Detect which cell encompasses the target text, then output its [X, Y] center coordinate. 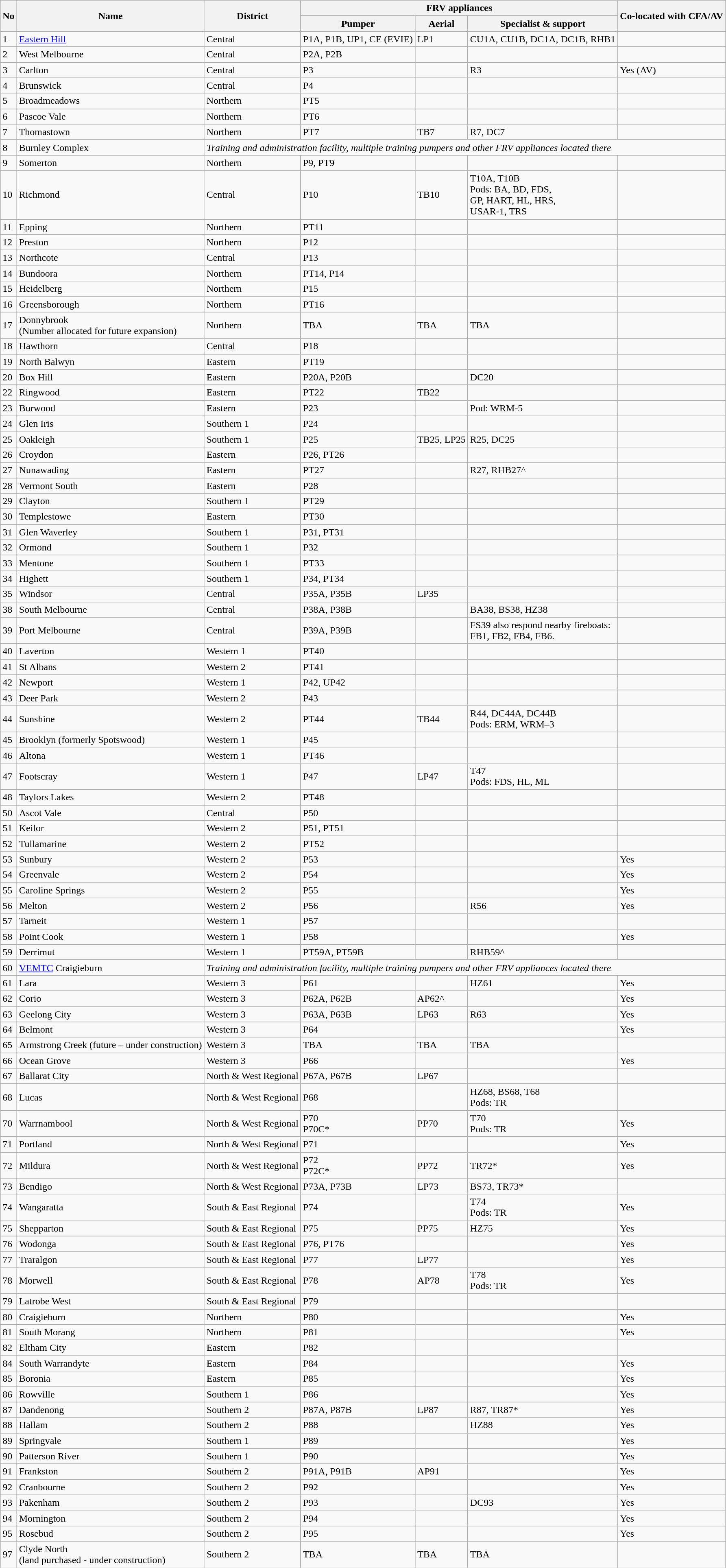
Pumper [358, 24]
Heidelberg [111, 289]
P15 [358, 289]
PT29 [358, 501]
R44, DC44A, DC44BPods: ERM, WRM–3 [543, 718]
PT46 [358, 756]
32 [9, 548]
TB7 [442, 132]
PT27 [358, 470]
North Balwyn [111, 362]
P92 [358, 1487]
Burnley Complex [111, 147]
51 [9, 828]
73 [9, 1186]
18 [9, 346]
Armstrong Creek (future – under construction) [111, 1045]
11 [9, 227]
Croydon [111, 454]
65 [9, 1045]
94 [9, 1518]
66 [9, 1061]
P2A, P2B [358, 55]
PT6 [358, 116]
17 [9, 325]
HZ75 [543, 1228]
Ballarat City [111, 1076]
38 [9, 609]
R25, DC25 [543, 439]
40 [9, 651]
Co-located with CFA/AV [672, 16]
R27, RHB27^ [543, 470]
Geelong City [111, 1014]
Altona [111, 756]
PT5 [358, 101]
Ocean Grove [111, 1061]
42 [9, 682]
P58 [358, 937]
Cranbourne [111, 1487]
29 [9, 501]
T70Pods: TR [543, 1124]
Laverton [111, 651]
P31, PT31 [358, 532]
P61 [358, 983]
Highett [111, 579]
T78Pods: TR [543, 1280]
FRV appliances [459, 8]
P57 [358, 921]
Morwell [111, 1280]
P4 [358, 85]
Mildura [111, 1165]
P38A, P38B [358, 609]
39 [9, 631]
P95 [358, 1533]
R63 [543, 1014]
LP77 [442, 1259]
T47Pods: FDS, HL, ML [543, 776]
25 [9, 439]
97 [9, 1554]
P32 [358, 548]
AP78 [442, 1280]
Brooklyn (formerly Spotswood) [111, 740]
Newport [111, 682]
P76, PT76 [358, 1244]
Latrobe West [111, 1301]
BS73, TR73* [543, 1186]
19 [9, 362]
Portland [111, 1144]
PT14, P14 [358, 273]
Mornington [111, 1518]
Ringwood [111, 393]
Burwood [111, 408]
Tullamarine [111, 844]
P67A, P67B [358, 1076]
20 [9, 377]
Craigieburn [111, 1317]
76 [9, 1244]
1 [9, 39]
Point Cook [111, 937]
85 [9, 1379]
Bundoora [111, 273]
P75 [358, 1228]
P91A, P91B [358, 1472]
87 [9, 1410]
67 [9, 1076]
Specialist & support [543, 24]
Rosebud [111, 1533]
PP75 [442, 1228]
PT44 [358, 718]
72 [9, 1165]
Deer Park [111, 698]
FS39 also respond nearby fireboats:FB1, FB2, FB4, FB6. [543, 631]
R7, DC7 [543, 132]
Epping [111, 227]
Port Melbourne [111, 631]
Shepparton [111, 1228]
P10 [358, 194]
74 [9, 1208]
12 [9, 242]
P12 [358, 242]
63 [9, 1014]
LP63 [442, 1014]
Footscray [111, 776]
PT48 [358, 797]
Wodonga [111, 1244]
28 [9, 485]
30 [9, 517]
South Warrandyte [111, 1363]
26 [9, 454]
24 [9, 424]
South Morang [111, 1332]
P88 [358, 1425]
Sunbury [111, 859]
Patterson River [111, 1456]
92 [9, 1487]
PT59A, PT59B [358, 952]
86 [9, 1394]
4 [9, 85]
BA38, BS38, HZ38 [543, 609]
3 [9, 70]
P74 [358, 1208]
Taylors Lakes [111, 797]
70 [9, 1124]
89 [9, 1441]
Ormond [111, 548]
8 [9, 147]
Vermont South [111, 485]
P62A, P62B [358, 998]
AP91 [442, 1472]
PT30 [358, 517]
P70P70C* [358, 1124]
P89 [358, 1441]
50 [9, 813]
58 [9, 937]
P63A, P63B [358, 1014]
P78 [358, 1280]
10 [9, 194]
Corio [111, 998]
P35A, P35B [358, 594]
35 [9, 594]
Pascoe Vale [111, 116]
Greenvale [111, 875]
P85 [358, 1379]
62 [9, 998]
PP72 [442, 1165]
PT40 [358, 651]
Dandenong [111, 1410]
P79 [358, 1301]
VEMTC Craigieburn [111, 967]
90 [9, 1456]
Oakleigh [111, 439]
Pakenham [111, 1502]
St Albans [111, 667]
84 [9, 1363]
23 [9, 408]
44 [9, 718]
Hawthorn [111, 346]
P68 [358, 1097]
West Melbourne [111, 55]
Rowville [111, 1394]
Traralgon [111, 1259]
Keilor [111, 828]
91 [9, 1472]
LP67 [442, 1076]
TB10 [442, 194]
R3 [543, 70]
59 [9, 952]
2 [9, 55]
Boronia [111, 1379]
43 [9, 698]
Name [111, 16]
P71 [358, 1144]
P66 [358, 1061]
District [252, 16]
DC20 [543, 377]
P72P72C* [358, 1165]
P51, PT51 [358, 828]
P54 [358, 875]
Donnybrook(Number allocated for future expansion) [111, 325]
P94 [358, 1518]
Bendigo [111, 1186]
Greensborough [111, 304]
80 [9, 1317]
TB22 [442, 393]
P45 [358, 740]
P53 [358, 859]
Clayton [111, 501]
P43 [358, 698]
22 [9, 393]
PT52 [358, 844]
P55 [358, 890]
Northcote [111, 258]
95 [9, 1533]
P23 [358, 408]
46 [9, 756]
LP73 [442, 1186]
P64 [358, 1030]
LP87 [442, 1410]
AP62^ [442, 998]
Preston [111, 242]
P93 [358, 1502]
54 [9, 875]
Glen Iris [111, 424]
Box Hill [111, 377]
LP47 [442, 776]
P1A, P1B, UP1, CE (EVIE) [358, 39]
45 [9, 740]
PT7 [358, 132]
Lara [111, 983]
TB25, LP25 [442, 439]
Lucas [111, 1097]
Warrnambool [111, 1124]
61 [9, 983]
P81 [358, 1332]
Eltham City [111, 1348]
Sunshine [111, 718]
P90 [358, 1456]
HZ61 [543, 983]
7 [9, 132]
13 [9, 258]
Wangaratta [111, 1208]
55 [9, 890]
P42, UP42 [358, 682]
Belmont [111, 1030]
Melton [111, 906]
33 [9, 563]
68 [9, 1097]
P13 [358, 258]
P82 [358, 1348]
R56 [543, 906]
52 [9, 844]
P80 [358, 1317]
R87, TR87* [543, 1410]
Springvale [111, 1441]
HZ88 [543, 1425]
Windsor [111, 594]
Eastern Hill [111, 39]
Aerial [442, 24]
93 [9, 1502]
PT11 [358, 227]
75 [9, 1228]
PP70 [442, 1124]
Somerton [111, 163]
P18 [358, 346]
78 [9, 1280]
14 [9, 273]
16 [9, 304]
P73A, P73B [358, 1186]
PT22 [358, 393]
Mentone [111, 563]
P3 [358, 70]
6 [9, 116]
81 [9, 1332]
77 [9, 1259]
Pod: WRM-5 [543, 408]
79 [9, 1301]
T10A, T10BPods: BA, BD, FDS,GP, HART, HL, HRS,USAR-1, TRS [543, 194]
PT19 [358, 362]
HZ68, BS68, T68Pods: TR [543, 1097]
DC93 [543, 1502]
LP1 [442, 39]
CU1A, CU1B, DC1A, DC1B, RHB1 [543, 39]
P87A, P87B [358, 1410]
31 [9, 532]
Thomastown [111, 132]
15 [9, 289]
RHB59^ [543, 952]
No [9, 16]
5 [9, 101]
P50 [358, 813]
Ascot Vale [111, 813]
Derrimut [111, 952]
P25 [358, 439]
P84 [358, 1363]
Caroline Springs [111, 890]
Yes (AV) [672, 70]
P26, PT26 [358, 454]
P20A, P20B [358, 377]
Brunswick [111, 85]
47 [9, 776]
P86 [358, 1394]
34 [9, 579]
Frankston [111, 1472]
88 [9, 1425]
53 [9, 859]
Richmond [111, 194]
P39A, P39B [358, 631]
48 [9, 797]
Nunawading [111, 470]
PT33 [358, 563]
P56 [358, 906]
P9, PT9 [358, 163]
Tarneit [111, 921]
Templestowe [111, 517]
South Melbourne [111, 609]
41 [9, 667]
LP35 [442, 594]
82 [9, 1348]
57 [9, 921]
Carlton [111, 70]
Clyde North(land purchased - under construction) [111, 1554]
P34, PT34 [358, 579]
P24 [358, 424]
60 [9, 967]
P47 [358, 776]
71 [9, 1144]
Glen Waverley [111, 532]
27 [9, 470]
P77 [358, 1259]
Hallam [111, 1425]
PT41 [358, 667]
TB44 [442, 718]
TR72* [543, 1165]
64 [9, 1030]
56 [9, 906]
PT16 [358, 304]
P28 [358, 485]
T74Pods: TR [543, 1208]
9 [9, 163]
Broadmeadows [111, 101]
